Find where the given text appears and provide that cell's center as [x, y] coordinate. 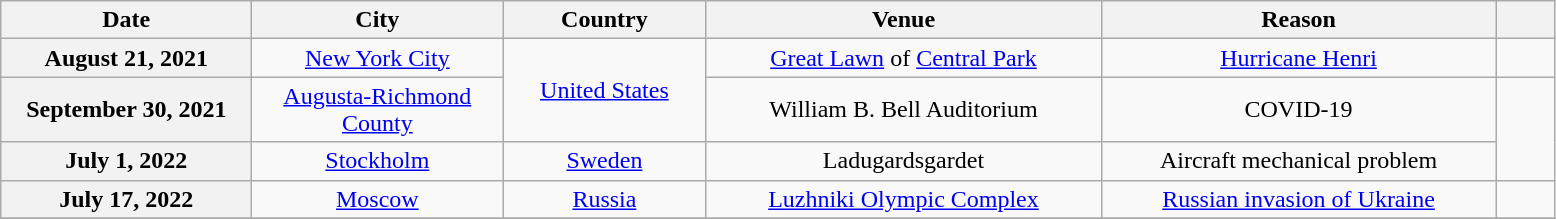
Stockholm [378, 161]
August 21, 2021 [126, 58]
July 1, 2022 [126, 161]
Aircraft mechanical problem [1298, 161]
Ladugardsgardet [904, 161]
William B. Bell Auditorium [904, 110]
Russian invasion of Ukraine [1298, 199]
Date [126, 20]
United States [604, 90]
Russia [604, 199]
Moscow [378, 199]
Venue [904, 20]
Great Lawn of Central Park [904, 58]
COVID-19 [1298, 110]
Reason [1298, 20]
Augusta-Richmond County [378, 110]
Hurricane Henri [1298, 58]
New York City [378, 58]
September 30, 2021 [126, 110]
Luzhniki Olympic Complex [904, 199]
July 17, 2022 [126, 199]
Country [604, 20]
City [378, 20]
Sweden [604, 161]
